Identify which cell holds the provided text, then report its [x, y] central coordinate. 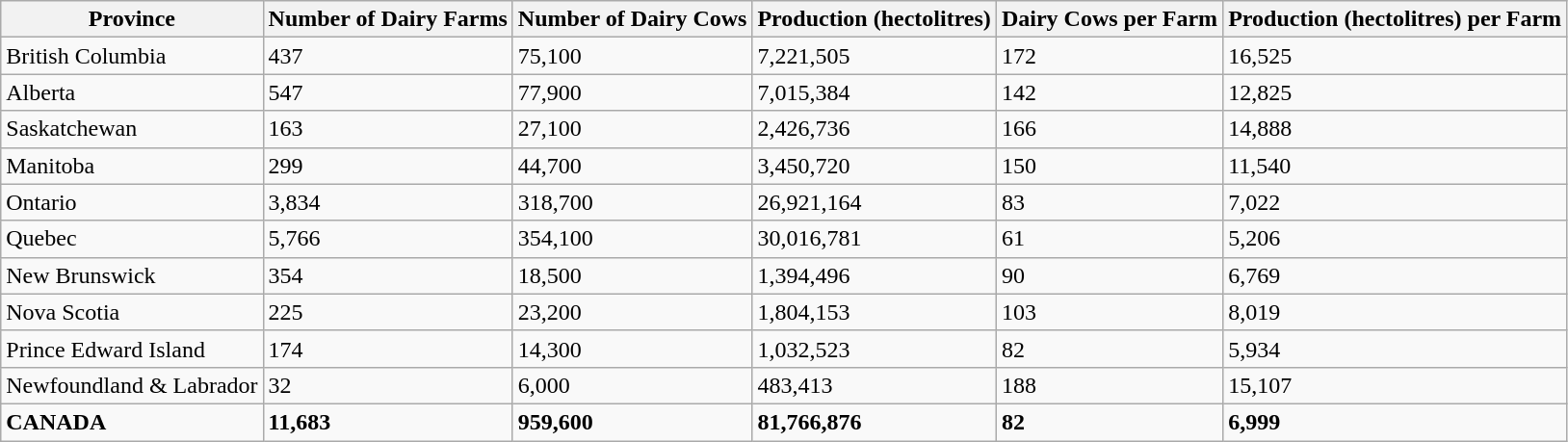
27,100 [632, 129]
81,766,876 [875, 422]
Manitoba [132, 166]
15,107 [1395, 385]
7,022 [1395, 202]
61 [1110, 239]
Alberta [132, 92]
174 [387, 349]
44,700 [632, 166]
7,221,505 [875, 56]
Quebec [132, 239]
90 [1110, 275]
6,769 [1395, 275]
5,206 [1395, 239]
83 [1110, 202]
British Columbia [132, 56]
172 [1110, 56]
Prince Edward Island [132, 349]
Newfoundland & Labrador [132, 385]
Nova Scotia [132, 312]
32 [387, 385]
354,100 [632, 239]
11,540 [1395, 166]
483,413 [875, 385]
163 [387, 129]
547 [387, 92]
1,394,496 [875, 275]
Number of Dairy Cows [632, 19]
2,426,736 [875, 129]
7,015,384 [875, 92]
318,700 [632, 202]
6,000 [632, 385]
75,100 [632, 56]
14,300 [632, 349]
11,683 [387, 422]
New Brunswick [132, 275]
23,200 [632, 312]
5,934 [1395, 349]
142 [1110, 92]
8,019 [1395, 312]
3,834 [387, 202]
Number of Dairy Farms [387, 19]
225 [387, 312]
354 [387, 275]
14,888 [1395, 129]
16,525 [1395, 56]
CANADA [132, 422]
166 [1110, 129]
6,999 [1395, 422]
77,900 [632, 92]
1,804,153 [875, 312]
5,766 [387, 239]
1,032,523 [875, 349]
Ontario [132, 202]
12,825 [1395, 92]
299 [387, 166]
Production (hectolitres) per Farm [1395, 19]
Production (hectolitres) [875, 19]
188 [1110, 385]
150 [1110, 166]
103 [1110, 312]
3,450,720 [875, 166]
30,016,781 [875, 239]
18,500 [632, 275]
26,921,164 [875, 202]
Province [132, 19]
437 [387, 56]
Saskatchewan [132, 129]
Dairy Cows per Farm [1110, 19]
959,600 [632, 422]
